Pinpoint the cell where the given text exists, returning its [x, y] midpoint coordinate. 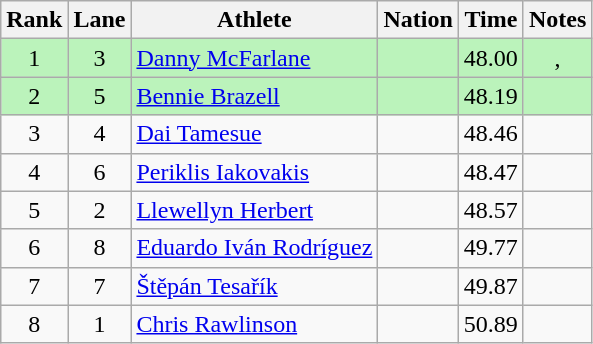
48.47 [490, 172]
Lane [100, 20]
48.19 [490, 96]
Danny McFarlane [254, 58]
Time [490, 20]
, [557, 58]
Notes [557, 20]
Chris Rawlinson [254, 324]
48.00 [490, 58]
48.46 [490, 134]
Rank [34, 20]
Llewellyn Herbert [254, 210]
49.77 [490, 248]
50.89 [490, 324]
49.87 [490, 286]
48.57 [490, 210]
Štěpán Tesařík [254, 286]
Periklis Iakovakis [254, 172]
Dai Tamesue [254, 134]
Athlete [254, 20]
Eduardo Iván Rodríguez [254, 248]
Nation [418, 20]
Bennie Brazell [254, 96]
